Detect which cell encompasses the target text, then output its [X, Y] center coordinate. 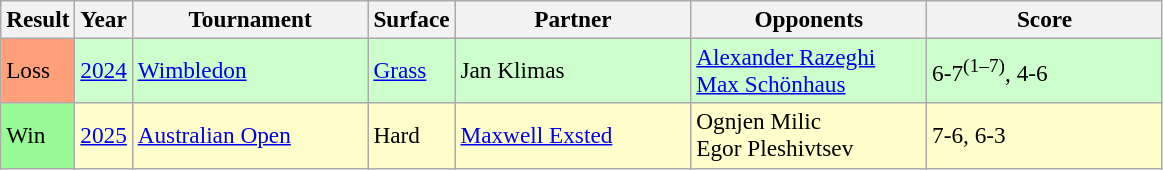
6-7(1–7), 4-6 [1045, 70]
Opponents [809, 19]
Result [38, 19]
Ognjen Milic Egor Pleshivtsev [809, 136]
Loss [38, 70]
Jan Klimas [573, 70]
Grass [412, 70]
2025 [104, 136]
Surface [412, 19]
Score [1045, 19]
Alexander Razeghi Max Schönhaus [809, 70]
Win [38, 136]
Hard [412, 136]
Year [104, 19]
Australian Open [250, 136]
7-6, 6-3 [1045, 136]
Tournament [250, 19]
Maxwell Exsted [573, 136]
2024 [104, 70]
Partner [573, 19]
Wimbledon [250, 70]
